Return the (x, y) coordinate for the center point of the cell that contains the specified text.  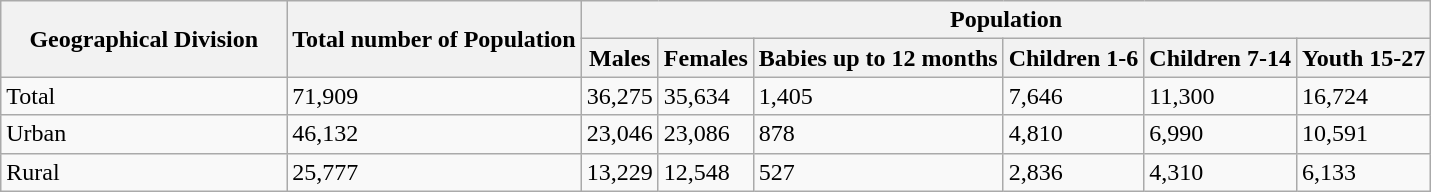
Children 1-6 (1074, 58)
36,275 (620, 96)
10,591 (1363, 134)
2,836 (1074, 172)
Children 7-14 (1220, 58)
35,634 (706, 96)
Urban (144, 134)
23,086 (706, 134)
Youth 15-27 (1363, 58)
11,300 (1220, 96)
Total (144, 96)
4,310 (1220, 172)
6,133 (1363, 172)
12,548 (706, 172)
Geographical Division (144, 39)
Total number of Population (434, 39)
16,724 (1363, 96)
7,646 (1074, 96)
6,990 (1220, 134)
71,909 (434, 96)
25,777 (434, 172)
Babies up to 12 months (878, 58)
Males (620, 58)
23,046 (620, 134)
4,810 (1074, 134)
13,229 (620, 172)
1,405 (878, 96)
527 (878, 172)
Females (706, 58)
Rural (144, 172)
Population (1006, 20)
46,132 (434, 134)
878 (878, 134)
